Output the [X, Y] coordinate of the center of the cell containing the given text.  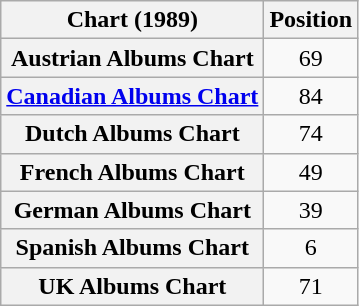
Spanish Albums Chart [132, 248]
Canadian Albums Chart [132, 96]
6 [311, 248]
69 [311, 58]
German Albums Chart [132, 210]
49 [311, 172]
84 [311, 96]
Position [311, 20]
French Albums Chart [132, 172]
71 [311, 286]
39 [311, 210]
Chart (1989) [132, 20]
Austrian Albums Chart [132, 58]
UK Albums Chart [132, 286]
74 [311, 134]
Dutch Albums Chart [132, 134]
